Scan for the cell matching the given text and deliver its [X, Y] coordinate at center. 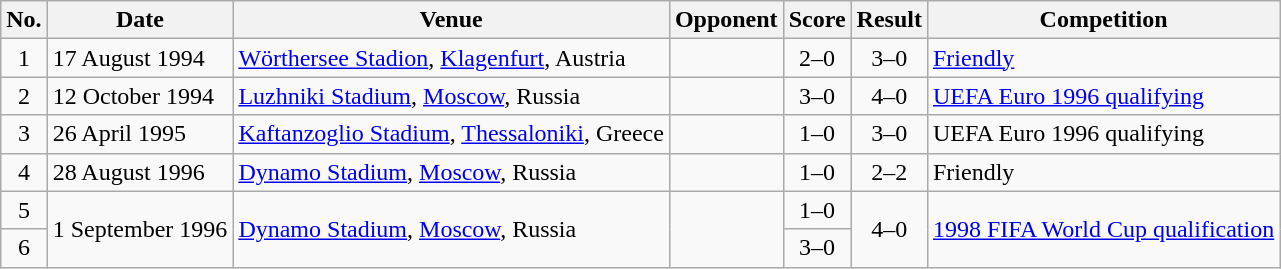
Date [140, 20]
Opponent [726, 20]
2–0 [817, 58]
Wörthersee Stadion, Klagenfurt, Austria [452, 58]
2–2 [889, 172]
3 [24, 134]
Competition [1103, 20]
4 [24, 172]
1998 FIFA World Cup qualification [1103, 229]
No. [24, 20]
2 [24, 96]
28 August 1996 [140, 172]
26 April 1995 [140, 134]
12 October 1994 [140, 96]
Score [817, 20]
5 [24, 210]
Venue [452, 20]
17 August 1994 [140, 58]
Result [889, 20]
Luzhniki Stadium, Moscow, Russia [452, 96]
6 [24, 248]
1 [24, 58]
1 September 1996 [140, 229]
Kaftanzoglio Stadium, Thessaloniki, Greece [452, 134]
